Identify which cell holds the provided text, then report its [x, y] central coordinate. 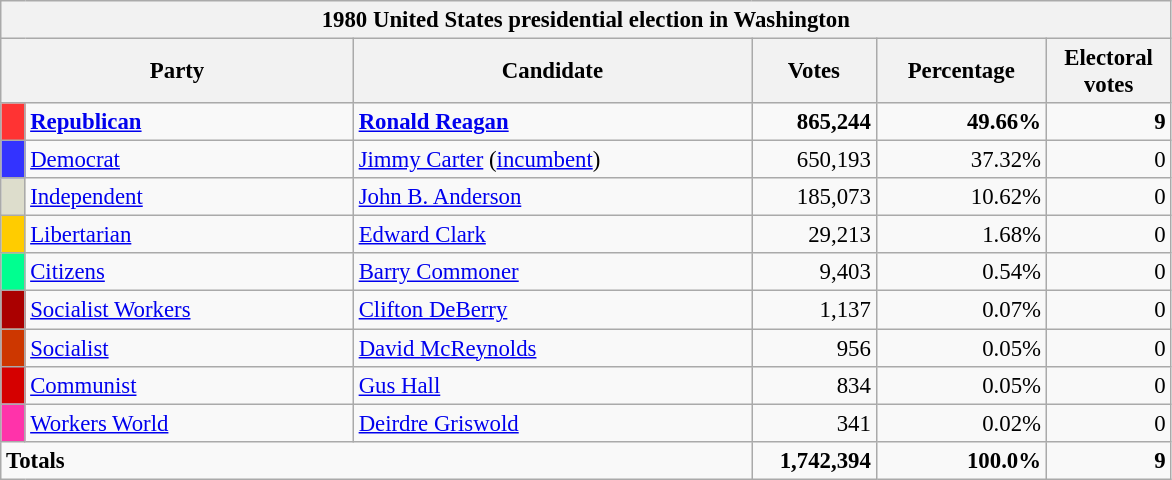
Electoral votes [1108, 72]
Independent [189, 197]
Socialist [189, 348]
Clifton DeBerry [552, 310]
0.07% [961, 310]
Libertarian [189, 235]
Percentage [961, 72]
Party [178, 72]
650,193 [814, 160]
Totals [376, 460]
185,073 [814, 197]
9,403 [814, 273]
0.02% [961, 423]
834 [814, 385]
Democrat [189, 160]
100.0% [961, 460]
49.66% [961, 122]
1,137 [814, 310]
Deirdre Griswold [552, 423]
865,244 [814, 122]
1,742,394 [814, 460]
341 [814, 423]
Socialist Workers [189, 310]
Votes [814, 72]
Republican [189, 122]
956 [814, 348]
1.68% [961, 235]
37.32% [961, 160]
Workers World [189, 423]
Barry Commoner [552, 273]
Candidate [552, 72]
0.54% [961, 273]
David McReynolds [552, 348]
1980 United States presidential election in Washington [586, 20]
Gus Hall [552, 385]
Edward Clark [552, 235]
John B. Anderson [552, 197]
29,213 [814, 235]
Citizens [189, 273]
Jimmy Carter (incumbent) [552, 160]
Ronald Reagan [552, 122]
Communist [189, 385]
10.62% [961, 197]
